Capture the cell that displays the provided text and extract its (X, Y) central coordinate. 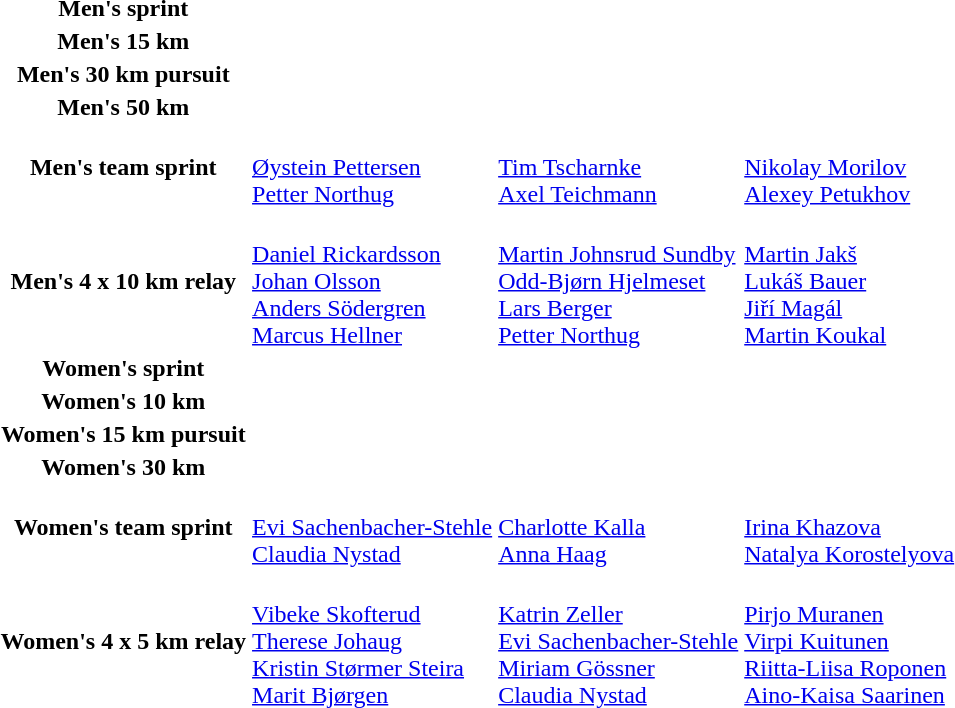
Øystein PettersenPetter Northug (372, 167)
Evi Sachenbacher-StehleClaudia Nystad (372, 527)
Charlotte KallaAnna Haag (618, 527)
Martin Johnsrud Sundby Odd-Bjørn HjelmesetLars BergerPetter Northug (618, 281)
Tim TscharnkeAxel Teichmann (618, 167)
Daniel Rickardsson Johan OlssonAnders SödergrenMarcus Hellner (372, 281)
